From the cell containing the given text, extract its center point as (x, y) coordinate. 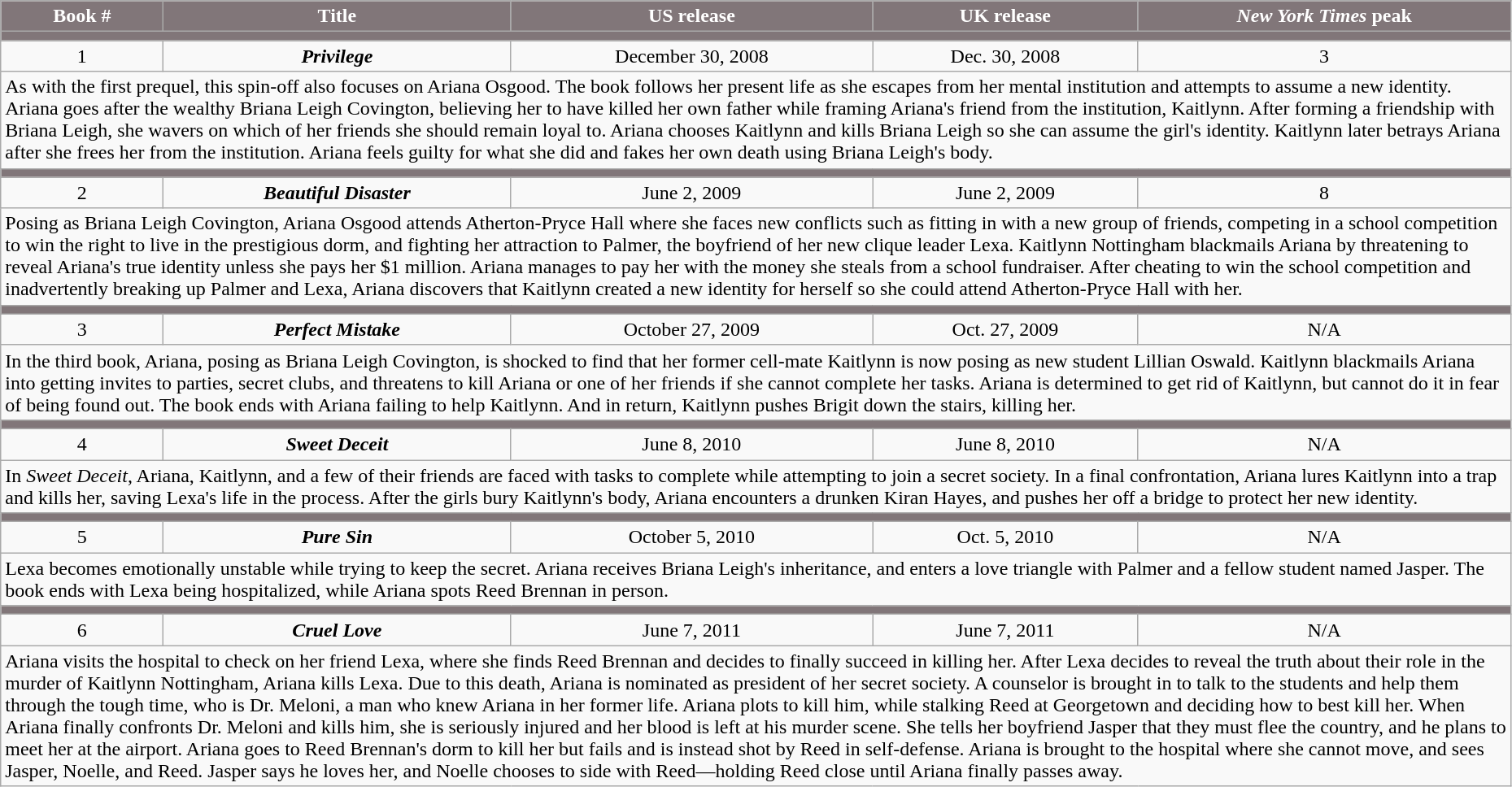
1 (82, 56)
Beautiful Disaster (337, 193)
Pure Sin (337, 537)
Book # (82, 16)
December 30, 2008 (691, 56)
Oct. 27, 2009 (1005, 329)
Oct. 5, 2010 (1005, 537)
4 (82, 444)
Cruel Love (337, 630)
2 (82, 193)
8 (1324, 193)
UK release (1005, 16)
Privilege (337, 56)
Title (337, 16)
5 (82, 537)
Dec. 30, 2008 (1005, 56)
October 27, 2009 (691, 329)
Perfect Mistake (337, 329)
New York Times peak (1324, 16)
Sweet Deceit (337, 444)
6 (82, 630)
US release (691, 16)
October 5, 2010 (691, 537)
